From the cell containing the given text, extract its center point as (X, Y) coordinate. 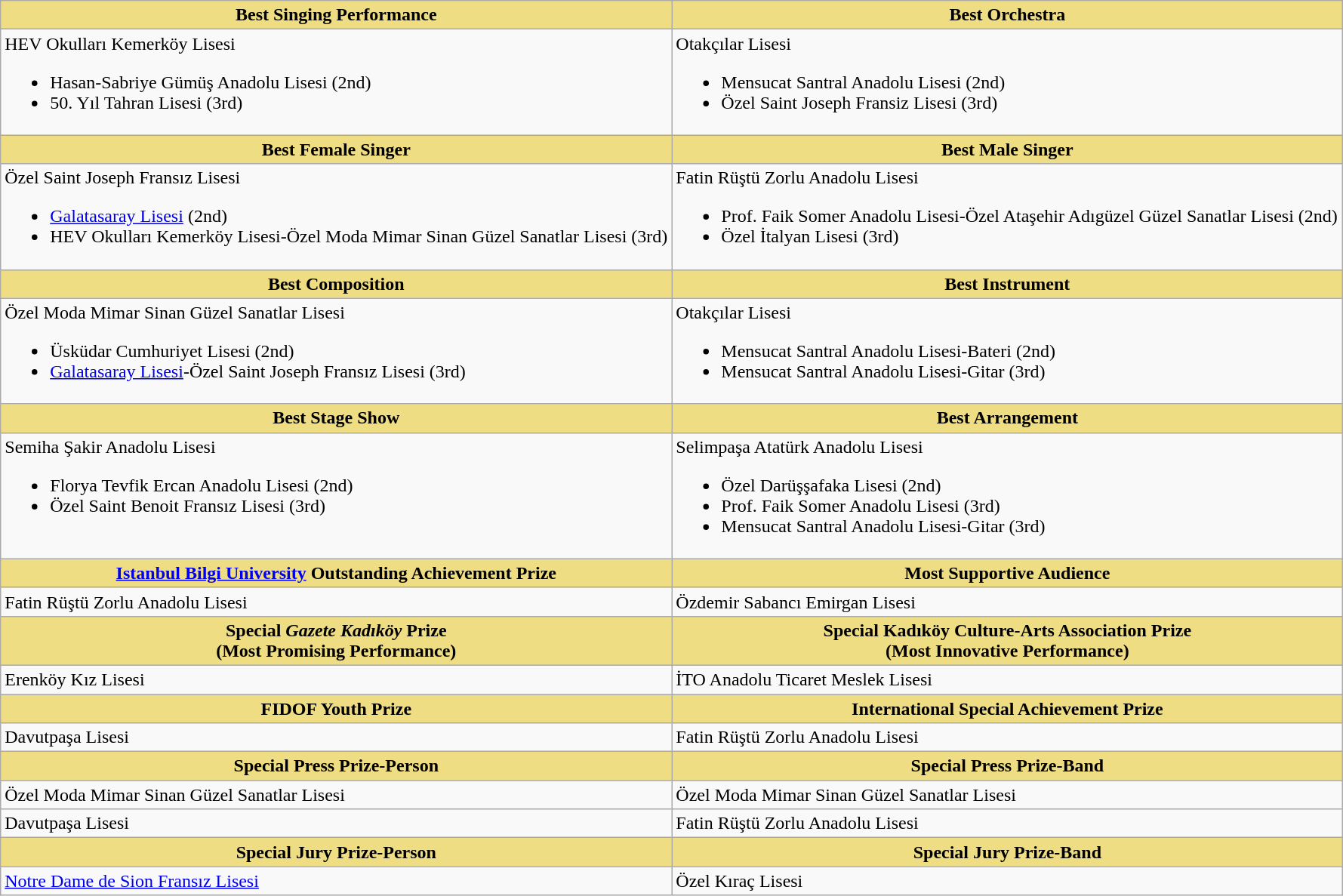
Selimpaşa Atatürk Anadolu LisesiÖzel Darüşşafaka Lisesi (2nd)Prof. Faik Somer Anadolu Lisesi (3rd)Mensucat Santral Anadolu Lisesi-Gitar (3rd) (1007, 495)
Best Female Singer (337, 149)
Istanbul Bilgi University Outstanding Achievement Prize (337, 573)
Special Gazete Kadıköy Prize(Most Promising Performance) (337, 640)
Özel Moda Mimar Sinan Güzel Sanatlar LisesiÜsküdar Cumhuriyet Lisesi (2nd)Galatasaray Lisesi-Özel Saint Joseph Fransız Lisesi (3rd) (337, 351)
Special Jury Prize-Person (337, 852)
Özel Saint Joseph Fransız LisesiGalatasaray Lisesi (2nd)HEV Okulları Kemerköy Lisesi-Özel Moda Mimar Sinan Güzel Sanatlar Lisesi (3rd) (337, 217)
Otakçılar LisesiMensucat Santral Anadolu Lisesi (2nd)Özel Saint Joseph Fransiz Lisesi (3rd) (1007, 82)
Special Press Prize-Person (337, 766)
İTO Anadolu Ticaret Meslek Lisesi (1007, 679)
Special Kadıköy Culture-Arts Association Prize(Most Innovative Performance) (1007, 640)
Özdemir Sabancı Emirgan Lisesi (1007, 602)
Special Jury Prize-Band (1007, 852)
FIDOF Youth Prize (337, 709)
Best Orchestra (1007, 15)
Özel Kıraç Lisesi (1007, 881)
Best Instrument (1007, 284)
Special Press Prize-Band (1007, 766)
Erenköy Kız Lisesi (337, 679)
Best Male Singer (1007, 149)
Fatin Rüştü Zorlu Anadolu LisesiProf. Faik Somer Anadolu Lisesi-Özel Ataşehir Adıgüzel Güzel Sanatlar Lisesi (2nd)Özel İtalyan Lisesi (3rd) (1007, 217)
Best Composition (337, 284)
Notre Dame de Sion Fransız Lisesi (337, 881)
HEV Okulları Kemerköy LisesiHasan-Sabriye Gümüş Anadolu Lisesi (2nd)50. Yıl Tahran Lisesi (3rd) (337, 82)
International Special Achievement Prize (1007, 709)
Best Arrangement (1007, 418)
Otakçılar LisesiMensucat Santral Anadolu Lisesi-Bateri (2nd)Mensucat Santral Anadolu Lisesi-Gitar (3rd) (1007, 351)
Best Stage Show (337, 418)
Semiha Şakir Anadolu LisesiFlorya Tevfik Ercan Anadolu Lisesi (2nd)Özel Saint Benoit Fransız Lisesi (3rd) (337, 495)
Best Singing Performance (337, 15)
Most Supportive Audience (1007, 573)
